Capture the cell that displays the provided text and extract its [X, Y] central coordinate. 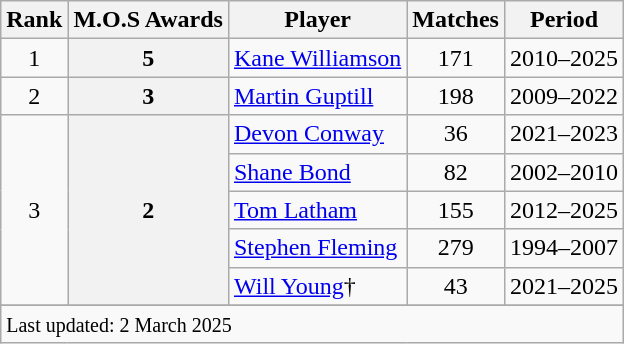
M.O.S Awards [148, 20]
Stephen Fleming [317, 248]
2002–2010 [564, 172]
1994–2007 [564, 248]
Rank [34, 20]
Player [317, 20]
2009–2022 [564, 96]
155 [456, 210]
2021–2023 [564, 134]
36 [456, 134]
2021–2025 [564, 286]
1 [34, 58]
5 [148, 58]
Matches [456, 20]
2010–2025 [564, 58]
Kane Williamson [317, 58]
171 [456, 58]
Period [564, 20]
43 [456, 286]
Last updated: 2 March 2025 [312, 324]
Martin Guptill [317, 96]
279 [456, 248]
198 [456, 96]
Will Young† [317, 286]
82 [456, 172]
2012–2025 [564, 210]
Tom Latham [317, 210]
Devon Conway [317, 134]
Shane Bond [317, 172]
